Provide the (X, Y) coordinate of the cell's center where the given text is located.  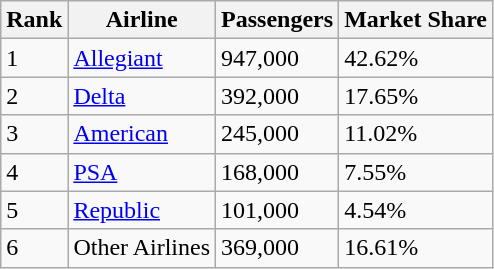
Republic (142, 210)
11.02% (416, 134)
3 (34, 134)
16.61% (416, 248)
369,000 (278, 248)
Rank (34, 20)
168,000 (278, 172)
Delta (142, 96)
4 (34, 172)
947,000 (278, 58)
5 (34, 210)
Allegiant (142, 58)
PSA (142, 172)
42.62% (416, 58)
392,000 (278, 96)
6 (34, 248)
Airline (142, 20)
101,000 (278, 210)
American (142, 134)
2 (34, 96)
245,000 (278, 134)
Passengers (278, 20)
Other Airlines (142, 248)
4.54% (416, 210)
7.55% (416, 172)
Market Share (416, 20)
1 (34, 58)
17.65% (416, 96)
